Provide the [X, Y] coordinate of the cell's center where the given text is located.  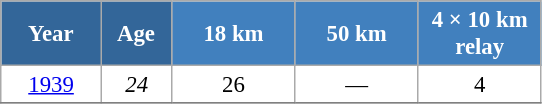
4 × 10 km relay [480, 34]
26 [234, 85]
Year [52, 34]
24 [136, 85]
50 km [356, 34]
Age [136, 34]
1939 [52, 85]
4 [480, 85]
— [356, 85]
18 km [234, 34]
